Locate the cell with the specified text and output its (X, Y) center coordinate. 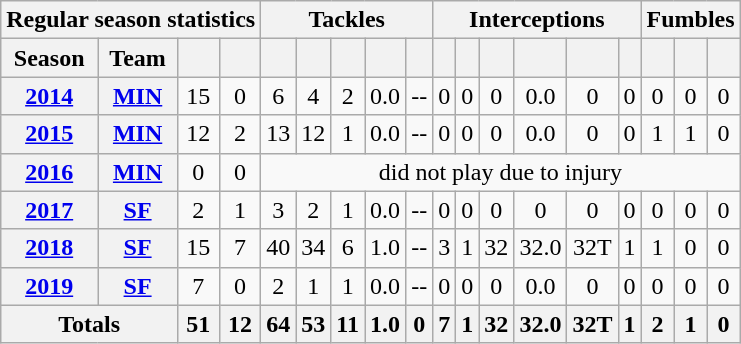
Team (138, 58)
53 (314, 324)
Fumbles (690, 20)
64 (278, 324)
40 (278, 248)
4 (314, 96)
2017 (50, 210)
34 (314, 248)
11 (348, 324)
2018 (50, 248)
Regular season statistics (131, 20)
Totals (90, 324)
2019 (50, 286)
Interceptions (537, 20)
Tackles (347, 20)
2016 (50, 172)
did not play due to injury (500, 172)
2014 (50, 96)
Season (50, 58)
13 (278, 134)
51 (199, 324)
2015 (50, 134)
